Scan for the cell matching the given text and deliver its [X, Y] coordinate at center. 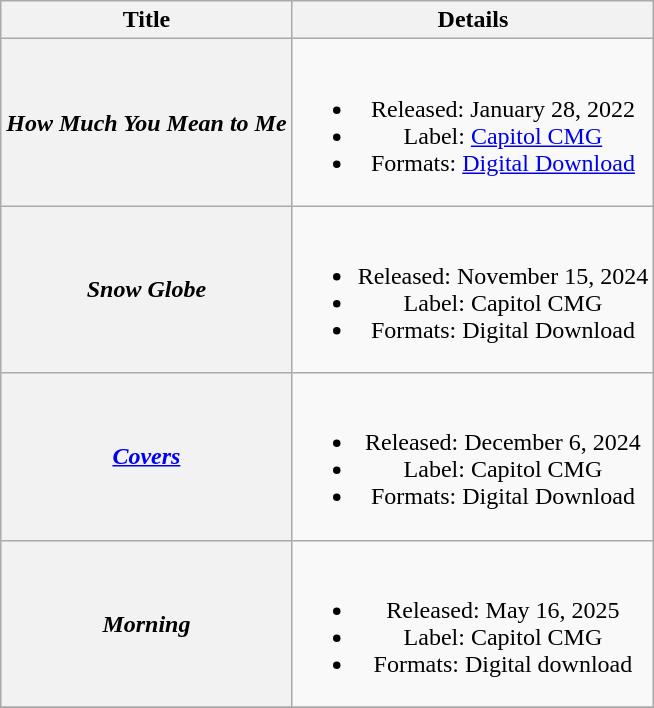
Released: January 28, 2022Label: Capitol CMGFormats: Digital Download [473, 122]
Released: May 16, 2025Label: Capitol CMGFormats: Digital download [473, 624]
Morning [146, 624]
Title [146, 20]
Covers [146, 456]
Details [473, 20]
Released: December 6, 2024Label: Capitol CMGFormats: Digital Download [473, 456]
Released: November 15, 2024Label: Capitol CMGFormats: Digital Download [473, 290]
How Much You Mean to Me [146, 122]
Snow Globe [146, 290]
